Return the (X, Y) coordinate for the center point of the cell that contains the specified text.  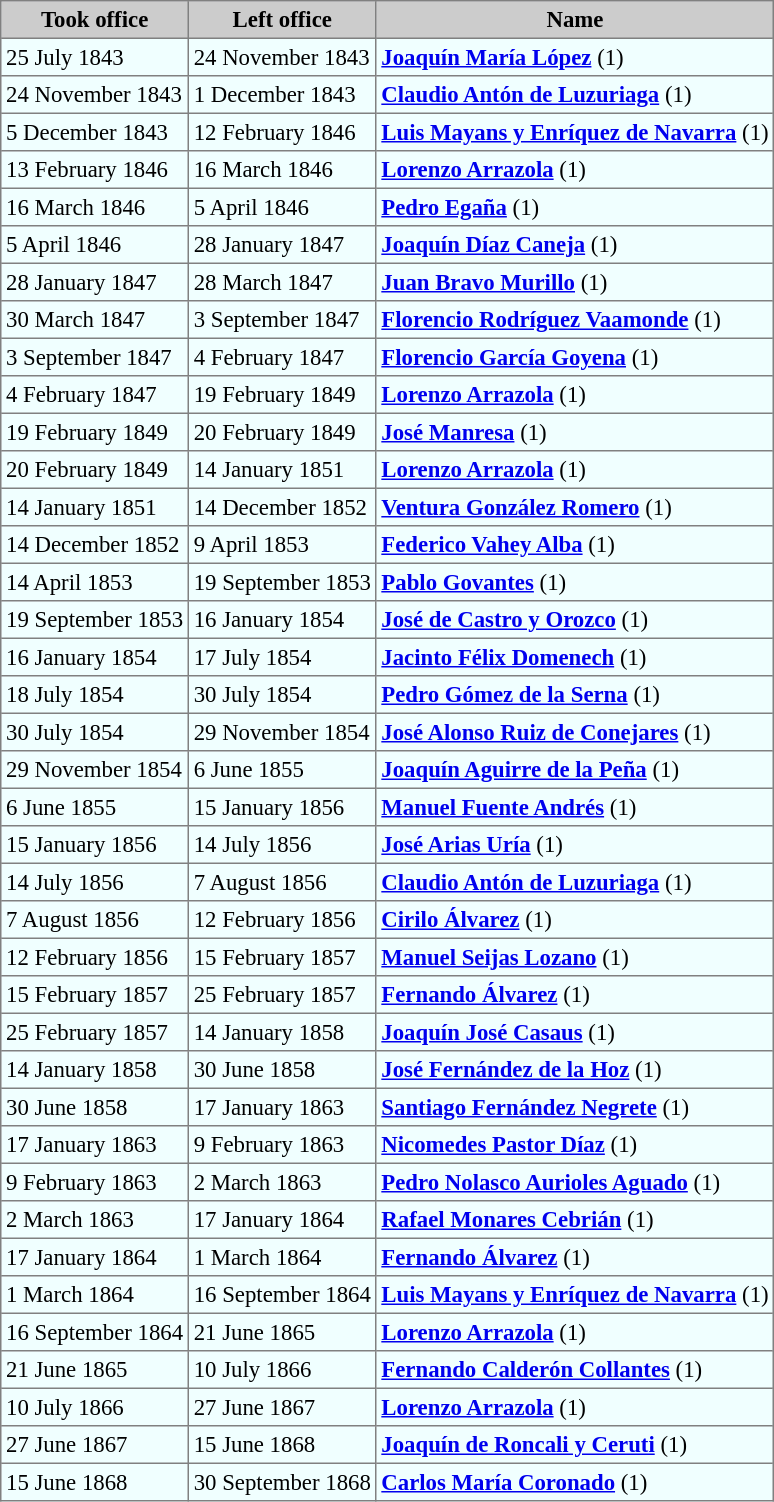
5 December 1843 (95, 132)
30 March 1847 (95, 320)
Fernando Calderón Collantes (1) (575, 1370)
Left office (282, 20)
25 July 1843 (95, 57)
José Arias Uría (1) (575, 845)
José Fernández de la Hoz (1) (575, 1070)
14 April 1853 (95, 582)
Juan Bravo Murillo (1) (575, 282)
Ventura González Romero (1) (575, 507)
Manuel Fuente Andrés (1) (575, 807)
28 March 1847 (282, 282)
Florencio Rodríguez Vaamonde (1) (575, 320)
Joaquín de Roncali y Ceruti (1) (575, 1445)
Joaquín María López (1) (575, 57)
José Manresa (1) (575, 432)
18 July 1854 (95, 695)
Federico Vahey Alba (1) (575, 545)
Nicomedes Pastor Díaz (1) (575, 1145)
Pedro Nolasco Aurioles Aguado (1) (575, 1182)
Santiago Fernández Negrete (1) (575, 1107)
Joaquín Díaz Caneja (1) (575, 245)
Jacinto Félix Domenech (1) (575, 657)
17 July 1854 (282, 657)
9 April 1853 (282, 545)
1 December 1843 (282, 95)
12 February 1846 (282, 132)
Manuel Seijas Lozano (1) (575, 957)
Pablo Govantes (1) (575, 582)
Pedro Gómez de la Serna (1) (575, 695)
Joaquín Aguirre de la Peña (1) (575, 770)
Pedro Egaña (1) (575, 207)
Cirilo Álvarez (1) (575, 920)
Took office (95, 20)
13 February 1846 (95, 170)
Name (575, 20)
Florencio García Goyena (1) (575, 357)
José Alonso Ruiz de Conejares (1) (575, 732)
30 September 1868 (282, 1482)
José de Castro y Orozco (1) (575, 620)
Rafael Monares Cebrián (1) (575, 1220)
Carlos María Coronado (1) (575, 1482)
Joaquín José Casaus (1) (575, 1032)
